Output the [X, Y] coordinate of the center of the cell containing the given text.  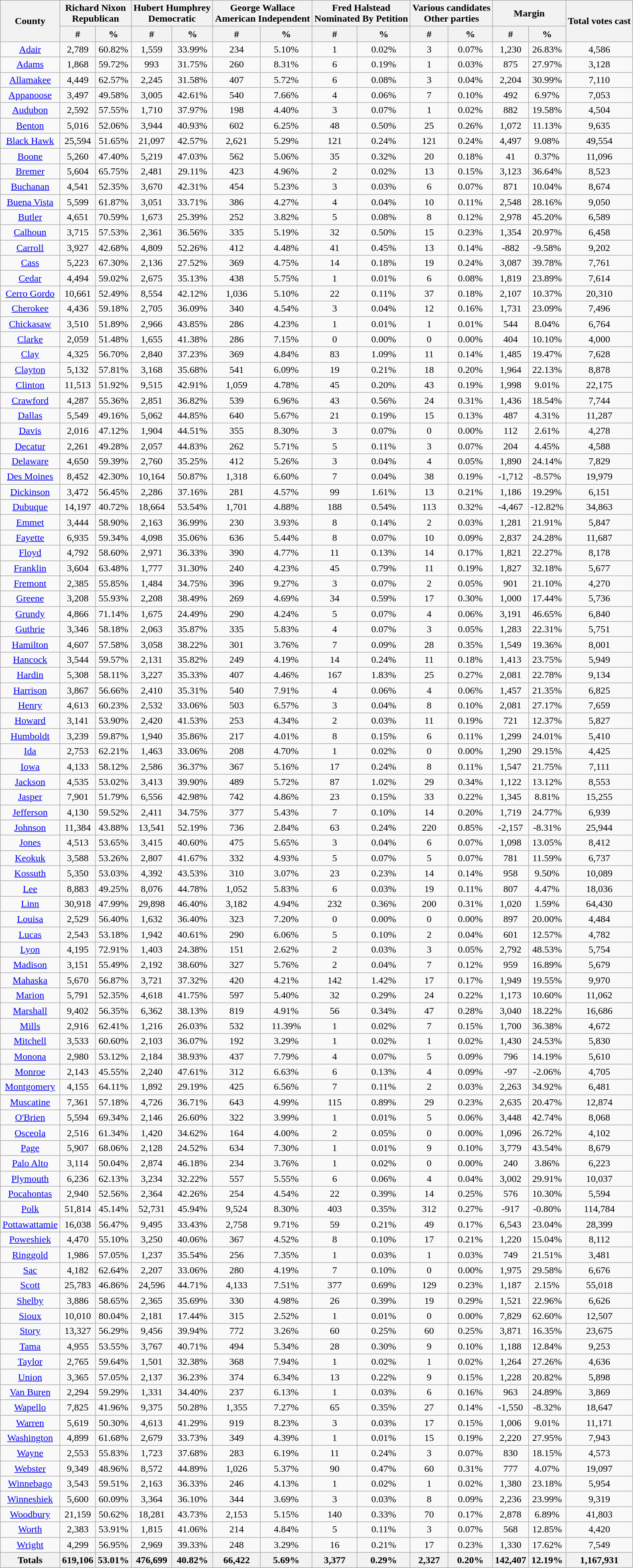
35.13% [193, 278]
5,751 [599, 629]
30,918 [78, 904]
232 [335, 904]
55.10% [113, 1240]
37 [429, 293]
Floyd [30, 553]
2,261 [78, 446]
62.41% [113, 1026]
41.67% [193, 858]
Black Hawk [30, 141]
7,496 [599, 309]
Adair [30, 49]
796 [510, 1056]
1,331 [152, 1392]
4,618 [152, 995]
1,942 [152, 935]
Dickinson [30, 492]
8,553 [599, 782]
4.86% [286, 797]
2,971 [152, 553]
31.75% [193, 65]
4,866 [78, 614]
36.09% [193, 309]
19.55% [547, 980]
0.26% [470, 125]
23.18% [547, 1484]
32.18% [547, 568]
1,281 [510, 522]
4,436 [78, 309]
2,758 [237, 1224]
51.92% [113, 385]
5.40% [286, 995]
41,803 [599, 1514]
1,230 [510, 49]
42.12% [193, 293]
5.43% [286, 812]
3,123 [510, 171]
1,673 [152, 217]
27 [429, 1407]
113 [429, 507]
56.66% [113, 690]
8,674 [599, 186]
6.25% [286, 125]
204 [510, 446]
68.06% [113, 1148]
2,383 [78, 1530]
4,195 [78, 950]
4,651 [78, 217]
3,543 [78, 1484]
963 [510, 1392]
1,485 [510, 354]
3,191 [510, 614]
36.10% [193, 1499]
2,327 [429, 1560]
21.91% [547, 522]
Madison [30, 965]
22.78% [547, 675]
80.04% [113, 1316]
315 [237, 1316]
34.62% [193, 1133]
11,513 [78, 385]
66,422 [237, 1560]
4,672 [599, 1026]
3,239 [78, 736]
Cass [30, 263]
1,290 [510, 751]
557 [237, 1178]
50.30% [113, 1423]
56 [335, 1011]
62.57% [113, 80]
55.93% [113, 599]
5,223 [78, 263]
Pocahontas [30, 1194]
48 [335, 125]
327 [237, 965]
6.97% [547, 95]
50.04% [113, 1163]
993 [152, 65]
5,670 [78, 980]
6.89% [547, 1514]
47.61% [193, 1072]
7,825 [78, 1407]
3,867 [78, 690]
2,621 [237, 141]
1,380 [510, 1484]
6,825 [599, 690]
332 [237, 858]
5.75% [286, 278]
8,076 [152, 888]
Buena Vista [30, 202]
43.85% [193, 324]
7,901 [78, 797]
0.47% [383, 1469]
5.29% [286, 141]
31.30% [193, 568]
3.93% [286, 522]
35 [335, 156]
Mitchell [30, 1041]
2,705 [152, 309]
38.49% [193, 599]
10,164 [152, 477]
60.82% [113, 49]
0.33% [383, 1514]
3,040 [510, 1011]
9,202 [599, 248]
2,204 [510, 80]
4.98% [286, 1301]
Margin [529, 14]
2,969 [152, 1545]
1,173 [510, 995]
1,096 [510, 1133]
11,062 [599, 995]
3,444 [78, 522]
35.31% [193, 690]
67.30% [113, 263]
52.26% [193, 248]
7.27% [286, 1407]
7,628 [599, 354]
7,761 [599, 263]
24.01% [547, 736]
6,236 [78, 1178]
56.40% [113, 919]
1,420 [152, 1133]
7,361 [78, 1102]
1,815 [152, 1530]
18.15% [547, 1453]
1,501 [152, 1362]
Hardin [30, 675]
72.91% [113, 950]
44.51% [193, 431]
28,399 [599, 1224]
1,036 [237, 293]
3,604 [78, 568]
32.38% [193, 1362]
59.39% [113, 461]
62.13% [113, 1178]
19,097 [599, 1469]
2,361 [152, 233]
3,005 [152, 95]
39.78% [547, 263]
61.34% [113, 1133]
7,744 [599, 400]
6.56% [286, 1087]
8.23% [286, 1423]
Richard NixonRepublican [95, 14]
25,783 [78, 1285]
6.13% [286, 1392]
51,814 [78, 1209]
33.99% [193, 49]
18,647 [599, 1407]
10,089 [599, 873]
Union [30, 1377]
O'Brien [30, 1117]
70.59% [113, 217]
1,547 [510, 767]
58.90% [113, 522]
20 [429, 156]
1,072 [510, 125]
4,270 [599, 583]
26.83% [547, 49]
36.37% [193, 767]
2,103 [152, 1041]
1,436 [510, 400]
36.64% [547, 171]
18.22% [547, 1011]
1,430 [510, 1041]
27.95% [547, 1438]
252 [237, 217]
5.19% [286, 233]
Greene [30, 599]
2,385 [78, 583]
736 [237, 827]
2,128 [152, 1148]
5,219 [152, 156]
53.02% [113, 782]
425 [237, 1087]
49.28% [113, 446]
4.00% [286, 1133]
5.44% [286, 538]
Allamakee [30, 80]
636 [237, 538]
1.02% [383, 782]
11,384 [78, 827]
9.27% [286, 583]
18,664 [152, 507]
Jackson [30, 782]
Wright [30, 1545]
4.45% [547, 446]
4.39% [286, 1438]
41.38% [193, 339]
27.52% [193, 263]
52.06% [113, 125]
8.31% [286, 65]
742 [237, 797]
7.66% [286, 95]
11,287 [599, 415]
9.50% [547, 873]
2,532 [152, 706]
0.37% [547, 156]
Palo Alto [30, 1163]
Mills [30, 1026]
39.94% [193, 1331]
4,494 [78, 278]
6,362 [152, 1011]
4.07% [547, 1469]
Keokuk [30, 858]
53.12% [113, 1056]
2,753 [78, 751]
6,543 [510, 1224]
4.46% [286, 675]
2,874 [152, 1163]
2,143 [78, 1072]
12.85% [547, 1530]
43.73% [193, 1514]
2.84% [286, 827]
4.13% [286, 1484]
4.96% [286, 171]
115 [335, 1102]
-917 [510, 1209]
301 [237, 644]
Worth [30, 1530]
56.29% [113, 1331]
5,791 [78, 995]
4,586 [599, 49]
55.83% [113, 1453]
15,255 [599, 797]
3,365 [78, 1377]
1,330 [510, 1545]
280 [237, 1270]
6.96% [286, 400]
21.10% [547, 583]
4,449 [78, 80]
9,495 [152, 1224]
59.52% [113, 812]
5,847 [599, 522]
52.19% [193, 827]
59.87% [113, 736]
4,705 [599, 1072]
Iowa [30, 767]
4.24% [286, 614]
14.19% [547, 1056]
2,364 [152, 1194]
58.18% [113, 629]
Des Moines [30, 477]
Benton [30, 125]
Mahaska [30, 980]
4,782 [599, 935]
4,278 [599, 431]
0.85% [470, 827]
26.72% [547, 1133]
4.48% [286, 248]
29.15% [547, 751]
59.02% [113, 278]
12.19% [547, 1560]
23.89% [547, 278]
49,554 [599, 141]
24.52% [193, 1148]
2,792 [510, 950]
22.13% [547, 370]
Fremont [30, 583]
10.30% [547, 1194]
24.38% [193, 950]
7.79% [286, 1056]
2,592 [78, 110]
5,677 [599, 568]
4,792 [78, 553]
3,481 [599, 1255]
12,507 [599, 1316]
2,529 [78, 919]
2,980 [78, 1056]
403 [335, 1209]
19,979 [599, 477]
63 [335, 827]
36.07% [193, 1041]
1,723 [152, 1453]
Osceola [30, 1133]
48.96% [113, 1469]
58.60% [113, 553]
23,675 [599, 1331]
8,883 [78, 888]
3.82% [286, 217]
2,059 [78, 339]
1,299 [510, 736]
49.58% [113, 95]
Carroll [30, 248]
Audubon [30, 110]
42.61% [193, 95]
44.71% [193, 1285]
20,310 [599, 293]
Winneshiek [30, 1499]
24.49% [193, 614]
44.83% [193, 446]
1,521 [510, 1301]
18,281 [152, 1514]
1,098 [510, 843]
2,146 [152, 1117]
37.32% [193, 980]
4.69% [286, 599]
10,010 [78, 1316]
Plymouth [30, 1178]
35.25% [193, 461]
Jefferson [30, 812]
330 [237, 1301]
1,354 [510, 233]
21.75% [547, 767]
2,107 [510, 293]
Louisa [30, 919]
1,975 [510, 1270]
167 [335, 675]
Cherokee [30, 309]
4,470 [78, 1240]
5.65% [286, 843]
10.60% [547, 995]
0.36% [383, 904]
4,588 [599, 446]
9,402 [78, 1011]
901 [510, 583]
22.31% [547, 629]
959 [510, 965]
438 [237, 278]
26.60% [193, 1117]
56.95% [113, 1545]
4,809 [152, 248]
38.22% [193, 644]
4.88% [286, 507]
13.05% [547, 843]
55.85% [113, 583]
-8.57% [547, 477]
2,016 [78, 431]
8,554 [152, 293]
4,650 [78, 461]
20.47% [547, 1102]
1,355 [237, 1407]
4.40% [286, 110]
8,679 [599, 1148]
23.09% [547, 309]
Butler [30, 217]
1,904 [152, 431]
Shelby [30, 1301]
-97 [510, 1072]
Warren [30, 1423]
3,087 [510, 263]
28.16% [547, 202]
1,188 [510, 1346]
7.91% [286, 690]
1,949 [510, 980]
11.59% [547, 858]
33.43% [193, 1224]
Chickasaw [30, 324]
568 [510, 1530]
Scott [30, 1285]
38.93% [193, 1056]
1,868 [78, 65]
541 [237, 370]
43.53% [193, 873]
281 [237, 492]
0.28% [470, 1011]
777 [510, 1469]
248 [237, 1545]
355 [237, 431]
4,287 [78, 400]
4,484 [599, 919]
39.90% [193, 782]
283 [237, 1453]
15.04% [547, 1240]
7.35% [286, 1255]
4.77% [286, 553]
9,134 [599, 675]
1,187 [510, 1285]
40.60% [193, 843]
42.98% [193, 797]
16,038 [78, 1224]
3,869 [599, 1392]
4,102 [599, 1133]
8,523 [599, 171]
Harrison [30, 690]
Davis [30, 431]
1.59% [547, 904]
35.69% [193, 1301]
1,827 [510, 568]
6.60% [286, 477]
-2,157 [510, 827]
3,364 [152, 1499]
69.34% [113, 1117]
8,068 [599, 1117]
37.16% [193, 492]
5,600 [78, 1499]
40.93% [193, 125]
200 [429, 904]
26.03% [193, 1026]
1,777 [152, 568]
487 [510, 415]
476,699 [152, 1560]
3,715 [78, 233]
5.69% [286, 1560]
404 [510, 339]
4,535 [78, 782]
2,420 [152, 721]
44.78% [193, 888]
64.11% [113, 1087]
90 [335, 1469]
5.23% [286, 186]
71.14% [113, 614]
40.06% [193, 1240]
3.07% [286, 873]
25.39% [193, 217]
2.62% [286, 950]
Clarke [30, 339]
17.62% [547, 1545]
27.97% [547, 65]
1,710 [152, 110]
57.81% [113, 370]
503 [237, 706]
Emmet [30, 522]
31.58% [193, 80]
52,731 [152, 1209]
22.96% [547, 1301]
2,837 [510, 538]
4.01% [286, 736]
1,052 [237, 888]
2,220 [510, 1438]
Buchanan [30, 186]
4,130 [78, 812]
3,051 [152, 202]
34.40% [193, 1392]
8,452 [78, 477]
3,250 [152, 1240]
4.52% [286, 1240]
Various candidatesOther parties [452, 14]
16.35% [547, 1331]
1,026 [237, 1469]
Kossuth [30, 873]
53.18% [113, 935]
Winnebago [30, 1484]
140 [335, 1514]
33.73% [193, 1438]
Washington [30, 1438]
1,006 [510, 1423]
396 [237, 583]
3,208 [78, 599]
142,407 [510, 1560]
53.26% [113, 858]
2,878 [510, 1514]
Fred HalsteadNominated By Petition [361, 14]
45.20% [547, 217]
544 [510, 324]
640 [237, 415]
6.63% [286, 1072]
9,456 [152, 1331]
42.74% [547, 1117]
2,153 [237, 1514]
601 [510, 935]
4,541 [78, 186]
35.33% [193, 675]
7.15% [286, 339]
59.57% [113, 660]
8,878 [599, 370]
6.57% [286, 706]
532 [237, 1026]
9,349 [78, 1469]
4.94% [286, 904]
643 [237, 1102]
Marion [30, 995]
344 [237, 1499]
12.57% [547, 935]
8,112 [599, 1240]
3,002 [510, 1178]
2,916 [78, 1026]
5,549 [78, 415]
47.03% [193, 156]
4.75% [286, 263]
2,851 [152, 400]
2,940 [78, 1194]
6,764 [599, 324]
310 [237, 873]
634 [237, 1148]
5,410 [599, 736]
58.11% [113, 675]
51.65% [113, 141]
1,000 [510, 599]
5.15% [286, 1514]
57.18% [113, 1102]
4.70% [286, 751]
2,286 [152, 492]
Story [30, 1331]
4.47% [547, 888]
5,599 [78, 202]
7.30% [286, 1148]
1,986 [78, 1255]
24.77% [547, 812]
44.85% [193, 415]
22.27% [547, 553]
41.96% [113, 1407]
Hubert HumphreyDemocratic [172, 14]
41.53% [193, 721]
246 [237, 1484]
576 [510, 1194]
6,223 [599, 1163]
23.75% [547, 660]
Clayton [30, 370]
59 [335, 1224]
19.47% [547, 354]
4,899 [78, 1438]
1,264 [510, 1362]
Montgomery [30, 1087]
492 [510, 95]
45.14% [113, 1209]
3,234 [152, 1178]
9,970 [599, 980]
5,610 [599, 1056]
11.13% [547, 125]
2,294 [78, 1392]
35.82% [193, 660]
781 [510, 858]
3,886 [78, 1301]
35.54% [193, 1255]
1,318 [237, 477]
Appanoose [30, 95]
772 [237, 1331]
36.82% [193, 400]
37.23% [193, 354]
53.03% [113, 873]
25,594 [78, 141]
112 [510, 431]
13,541 [152, 827]
3,871 [510, 1331]
21 [335, 415]
5.16% [286, 767]
12.37% [547, 721]
3,767 [152, 1346]
2,966 [152, 324]
2.61% [547, 431]
2,760 [152, 461]
26 [335, 1301]
53.91% [113, 1530]
1,457 [510, 690]
3,927 [78, 248]
36.23% [193, 1377]
61.87% [113, 202]
George WallaceAmerican Independent [263, 14]
7.20% [286, 919]
1,463 [152, 751]
0.54% [383, 507]
40.72% [113, 507]
59.51% [113, 1484]
4.31% [547, 415]
21.35% [547, 690]
897 [510, 919]
11,687 [599, 538]
Marshall [30, 1011]
35.06% [193, 538]
Poweshiek [30, 1240]
Calhoun [30, 233]
55,018 [599, 1285]
14,197 [78, 507]
Page [30, 1148]
4,497 [510, 141]
1,167,931 [599, 1560]
7.51% [286, 1285]
1,059 [237, 385]
3,497 [78, 95]
5,350 [78, 873]
53.65% [113, 843]
1,700 [510, 1026]
12 [429, 309]
3,128 [599, 65]
489 [237, 782]
5.26% [286, 461]
5.34% [286, 1346]
Franklin [30, 568]
40.61% [193, 935]
11,171 [599, 1423]
5,260 [78, 156]
Ringgold [30, 1255]
62.60% [547, 1316]
4,573 [599, 1453]
0.69% [383, 1285]
49.16% [113, 415]
Monroe [30, 1072]
1.61% [383, 492]
25,944 [599, 827]
83 [335, 354]
253 [237, 721]
Total votes cast [599, 21]
6,458 [599, 233]
39.33% [193, 1545]
8,178 [599, 553]
129 [429, 1285]
5,754 [599, 950]
192 [237, 1041]
6,737 [599, 858]
59.18% [113, 309]
5,949 [599, 660]
4.78% [286, 385]
41.75% [193, 995]
53.90% [113, 721]
Tama [30, 1346]
1,701 [237, 507]
23.04% [547, 1224]
7,659 [599, 706]
423 [237, 171]
1,940 [152, 736]
3,182 [237, 904]
4.34% [286, 721]
2,516 [78, 1133]
390 [237, 553]
34,863 [599, 507]
220 [429, 827]
42.26% [193, 1194]
4,607 [78, 644]
Clay [30, 354]
602 [237, 125]
Crawford [30, 400]
260 [237, 65]
13.12% [547, 782]
0.89% [383, 1102]
164 [237, 1133]
2,807 [152, 858]
20.97% [547, 233]
56.87% [113, 980]
3,721 [152, 980]
1.09% [383, 354]
41.06% [193, 1530]
3.69% [286, 1499]
Henry [30, 706]
1,283 [510, 629]
619,106 [78, 1560]
5,132 [78, 370]
6,939 [599, 812]
Clinton [30, 385]
1,719 [510, 812]
4,420 [599, 1530]
2,548 [510, 202]
16.89% [547, 965]
37.97% [193, 110]
249 [237, 660]
Webster [30, 1469]
3,151 [78, 965]
24.89% [547, 1392]
6,935 [78, 538]
29.19% [193, 1087]
4,955 [78, 1346]
4,000 [599, 339]
11.39% [286, 1026]
208 [237, 751]
4.27% [286, 202]
9,253 [599, 1346]
2,411 [152, 812]
-9.58% [547, 248]
38.60% [193, 965]
3,670 [152, 186]
29.11% [193, 171]
9,635 [599, 125]
1,964 [510, 370]
27.17% [547, 706]
61.68% [113, 1438]
3,413 [152, 782]
18 [429, 370]
1,892 [152, 1087]
43.54% [547, 1148]
51.79% [113, 797]
322 [237, 1117]
47 [429, 1011]
70 [429, 1514]
7,614 [599, 278]
64,430 [599, 904]
5.67% [286, 415]
18,036 [599, 888]
4,155 [78, 1087]
2,840 [152, 354]
2,635 [510, 1102]
0.56% [383, 400]
Ida [30, 751]
49.25% [113, 888]
65 [335, 1407]
30.99% [547, 80]
12.84% [547, 1346]
2,410 [152, 690]
562 [237, 156]
46.86% [113, 1285]
47.40% [113, 156]
1,998 [510, 385]
2,131 [152, 660]
5,830 [599, 1041]
6,556 [152, 797]
4,392 [152, 873]
254 [237, 1194]
11,096 [599, 156]
48.53% [547, 950]
114,784 [599, 1209]
58.12% [113, 767]
3,114 [78, 1163]
4.57% [286, 492]
21.51% [547, 1255]
5.71% [286, 446]
56.45% [113, 492]
40.71% [193, 1346]
1,413 [510, 660]
53.55% [113, 1346]
2,181 [152, 1316]
2,192 [152, 965]
9,319 [599, 1499]
4,299 [78, 1545]
875 [510, 65]
4,182 [78, 1270]
4,513 [78, 843]
1,890 [510, 461]
Dallas [30, 415]
36.71% [193, 1102]
36.99% [193, 522]
42.30% [113, 477]
Jasper [30, 797]
1,216 [152, 1026]
3,944 [152, 125]
36.38% [547, 1026]
1,655 [152, 339]
1,731 [510, 309]
1,220 [510, 1240]
Hancock [30, 660]
52.56% [113, 1194]
21,159 [78, 1514]
5,954 [599, 1484]
4,425 [599, 751]
6.09% [286, 370]
2,207 [152, 1270]
374 [237, 1377]
Cedar [30, 278]
16,686 [599, 1011]
37.68% [193, 1453]
47.99% [113, 904]
1,675 [152, 614]
Taylor [30, 1362]
9,375 [152, 1407]
8,572 [152, 1469]
2,136 [152, 263]
2,553 [78, 1453]
188 [335, 507]
41.29% [193, 1423]
819 [237, 1011]
1,403 [152, 950]
262 [237, 446]
-12.82% [547, 507]
-4,467 [510, 507]
Lucas [30, 935]
-8.31% [547, 827]
Guthrie [30, 629]
Grundy [30, 614]
63.48% [113, 568]
5,619 [78, 1423]
871 [510, 186]
27.26% [547, 1362]
3,448 [510, 1117]
12,874 [599, 1102]
-1,550 [510, 1407]
Muscatine [30, 1102]
County [30, 21]
3,415 [152, 843]
40.82% [193, 1560]
7,111 [599, 767]
1,549 [510, 644]
0.59% [383, 599]
2,543 [78, 935]
5.76% [286, 965]
56.70% [113, 354]
2,240 [152, 1072]
Pottawattamie [30, 1224]
52.49% [113, 293]
4,504 [599, 110]
142 [335, 980]
Delaware [30, 461]
1,237 [152, 1255]
45.94% [193, 1209]
55.49% [113, 965]
Howard [30, 721]
Sioux [30, 1316]
Humboldt [30, 736]
597 [237, 995]
4.21% [286, 980]
Boone [30, 156]
454 [237, 186]
3,510 [78, 324]
53.01% [113, 1560]
18.54% [547, 400]
10.04% [547, 186]
6,626 [599, 1301]
3,472 [78, 492]
8.04% [547, 324]
3,544 [78, 660]
56.47% [113, 1224]
1,020 [510, 904]
60.60% [113, 1041]
24.28% [547, 538]
38 [429, 477]
34 [335, 599]
7,053 [599, 95]
35.87% [193, 629]
32.22% [193, 1178]
58.65% [113, 1301]
0.45% [383, 248]
5,827 [599, 721]
20.00% [547, 919]
29.58% [547, 1270]
46.18% [193, 1163]
269 [237, 599]
6,151 [599, 492]
Wapello [30, 1407]
21,097 [152, 141]
34.92% [547, 1087]
10.37% [547, 293]
10.10% [547, 339]
2,137 [152, 1377]
9,515 [152, 385]
42.31% [193, 186]
22,175 [599, 385]
49 [429, 1224]
29,898 [152, 904]
5.06% [286, 156]
46.65% [547, 614]
3.26% [286, 1331]
Dubuque [30, 507]
36.40% [193, 919]
57.53% [113, 233]
2,263 [510, 1087]
9,524 [237, 1209]
2,208 [152, 599]
2,586 [152, 767]
19.58% [547, 110]
6,589 [599, 217]
99 [335, 492]
8,001 [599, 644]
368 [237, 1362]
9.08% [547, 141]
3,227 [152, 675]
2,236 [510, 1499]
2.15% [547, 1285]
4,636 [599, 1362]
494 [237, 1346]
Woodbury [30, 1514]
1,228 [510, 1377]
721 [510, 721]
2,789 [78, 49]
198 [237, 110]
57.58% [113, 644]
882 [510, 110]
151 [237, 950]
340 [237, 309]
2,765 [78, 1362]
59.72% [113, 65]
217 [237, 736]
50.28% [193, 1407]
6,481 [599, 1087]
5,308 [78, 675]
1,122 [510, 782]
420 [237, 980]
4,325 [78, 354]
958 [510, 873]
35.68% [193, 370]
50.62% [113, 1514]
44.89% [193, 1469]
4,726 [152, 1102]
53.54% [193, 507]
62.64% [113, 1270]
59.29% [113, 1392]
4.99% [286, 1102]
4.91% [286, 1011]
Sac [30, 1270]
475 [237, 843]
8,412 [599, 843]
437 [237, 1056]
59.64% [113, 1362]
1.42% [383, 980]
Hamilton [30, 644]
8.81% [547, 797]
16 [335, 1545]
807 [510, 888]
4,098 [152, 538]
46.40% [193, 904]
20.82% [547, 1377]
1,632 [152, 919]
Linn [30, 904]
2,978 [510, 217]
7.94% [286, 1362]
349 [237, 1438]
Jones [30, 843]
7,110 [599, 80]
Fayette [30, 538]
5,907 [78, 1148]
2.52% [286, 1316]
33.71% [193, 202]
19.36% [547, 644]
6.19% [286, 1453]
3,779 [510, 1148]
50.87% [193, 477]
3,141 [78, 721]
1,484 [152, 583]
1.83% [383, 675]
214 [237, 1530]
0.79% [383, 568]
2,679 [152, 1438]
23.99% [547, 1499]
1,345 [510, 797]
3,058 [152, 644]
24.53% [547, 1041]
230 [237, 522]
24,596 [152, 1285]
60.23% [113, 706]
45.55% [113, 1072]
13,327 [78, 1331]
1,819 [510, 278]
3,377 [335, 1560]
6,676 [599, 1270]
Johnson [30, 827]
Wayne [30, 1453]
Cerro Gordo [30, 293]
42.68% [113, 248]
35.86% [193, 736]
29.91% [547, 1178]
5,016 [78, 125]
5.55% [286, 1178]
3,346 [78, 629]
9,050 [599, 202]
539 [237, 400]
24.14% [547, 461]
59.34% [113, 538]
-8.32% [547, 1407]
2,245 [152, 80]
919 [237, 1423]
5,736 [599, 599]
-1,712 [510, 477]
-882 [510, 248]
3.99% [286, 1117]
256 [237, 1255]
3,533 [78, 1041]
47.12% [113, 431]
51.48% [113, 339]
55.36% [113, 400]
60.09% [113, 1499]
2,184 [152, 1056]
5,898 [599, 1377]
Bremer [30, 171]
3.86% [547, 1163]
2,675 [152, 278]
51.89% [113, 324]
Decatur [30, 446]
2,063 [152, 629]
9.71% [286, 1224]
62.21% [113, 751]
6.34% [286, 1377]
-0.80% [547, 1209]
3,168 [152, 370]
10,037 [599, 1178]
56.35% [113, 1011]
5,604 [78, 171]
65.75% [113, 171]
Totals [30, 1560]
5,679 [599, 965]
5.37% [286, 1469]
830 [510, 1453]
Monona [30, 1056]
87 [335, 782]
Polk [30, 1209]
6.06% [286, 935]
Van Buren [30, 1392]
323 [237, 919]
749 [510, 1255]
42.57% [193, 141]
38.13% [193, 1011]
10,661 [78, 293]
1,559 [152, 49]
6,840 [599, 614]
19.29% [547, 492]
1,186 [510, 492]
386 [237, 202]
42.91% [193, 385]
Lyon [30, 950]
7,549 [599, 1545]
3,588 [78, 858]
2,365 [152, 1301]
2,057 [152, 446]
1,821 [510, 553]
237 [237, 1392]
5,062 [152, 415]
2,481 [152, 171]
-2.06% [547, 1072]
33 [429, 797]
7,943 [599, 1438]
4.93% [286, 858]
Adams [30, 65]
57.55% [113, 110]
36.56% [193, 233]
43.88% [113, 827]
Lee [30, 888]
